Detect which cell encompasses the target text, then output its (x, y) center coordinate. 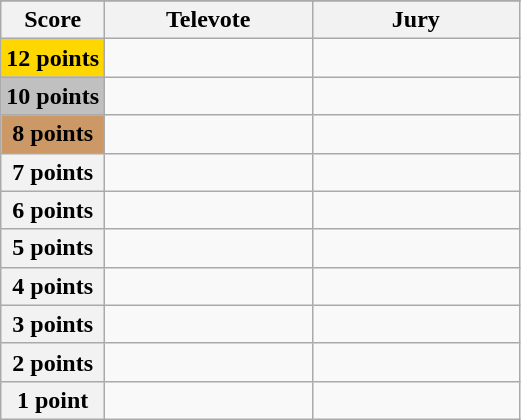
4 points (53, 286)
Score (53, 20)
6 points (53, 210)
3 points (53, 324)
2 points (53, 362)
10 points (53, 96)
1 point (53, 400)
12 points (53, 58)
5 points (53, 248)
Televote (209, 20)
7 points (53, 172)
Jury (416, 20)
8 points (53, 134)
